Detect which cell encompasses the target text, then output its [X, Y] center coordinate. 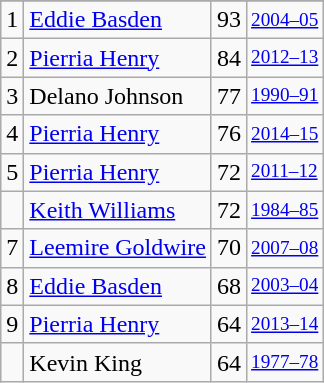
2007–08 [285, 248]
2 [12, 58]
1977–78 [285, 362]
2003–04 [285, 286]
7 [12, 248]
77 [228, 96]
2011–12 [285, 172]
8 [12, 286]
9 [12, 324]
2013–14 [285, 324]
Leemire Goldwire [118, 248]
93 [228, 20]
1984–85 [285, 210]
Delano Johnson [118, 96]
70 [228, 248]
1 [12, 20]
84 [228, 58]
Keith Williams [118, 210]
Kevin King [118, 362]
5 [12, 172]
2014–15 [285, 134]
2004–05 [285, 20]
68 [228, 286]
4 [12, 134]
3 [12, 96]
1990–91 [285, 96]
76 [228, 134]
2012–13 [285, 58]
